Identify which cell holds the provided text, then report its (X, Y) central coordinate. 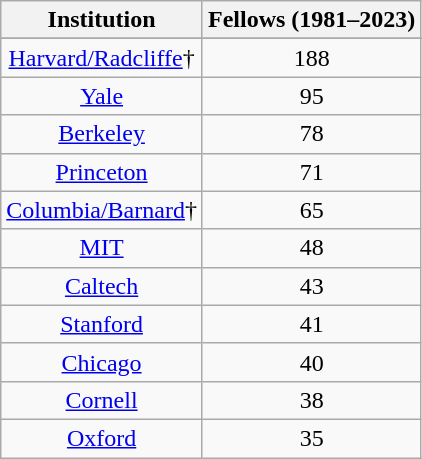
Institution (102, 20)
40 (311, 362)
71 (311, 172)
Harvard/Radcliffe† (102, 58)
Caltech (102, 286)
Chicago (102, 362)
95 (311, 96)
78 (311, 134)
Princeton (102, 172)
Oxford (102, 438)
MIT (102, 248)
48 (311, 248)
Columbia/Barnard† (102, 210)
Stanford (102, 324)
188 (311, 58)
65 (311, 210)
Berkeley (102, 134)
38 (311, 400)
35 (311, 438)
Fellows (1981–2023) (311, 20)
41 (311, 324)
Yale (102, 96)
Cornell (102, 400)
43 (311, 286)
